Pinpoint the cell where the given text exists, returning its (x, y) midpoint coordinate. 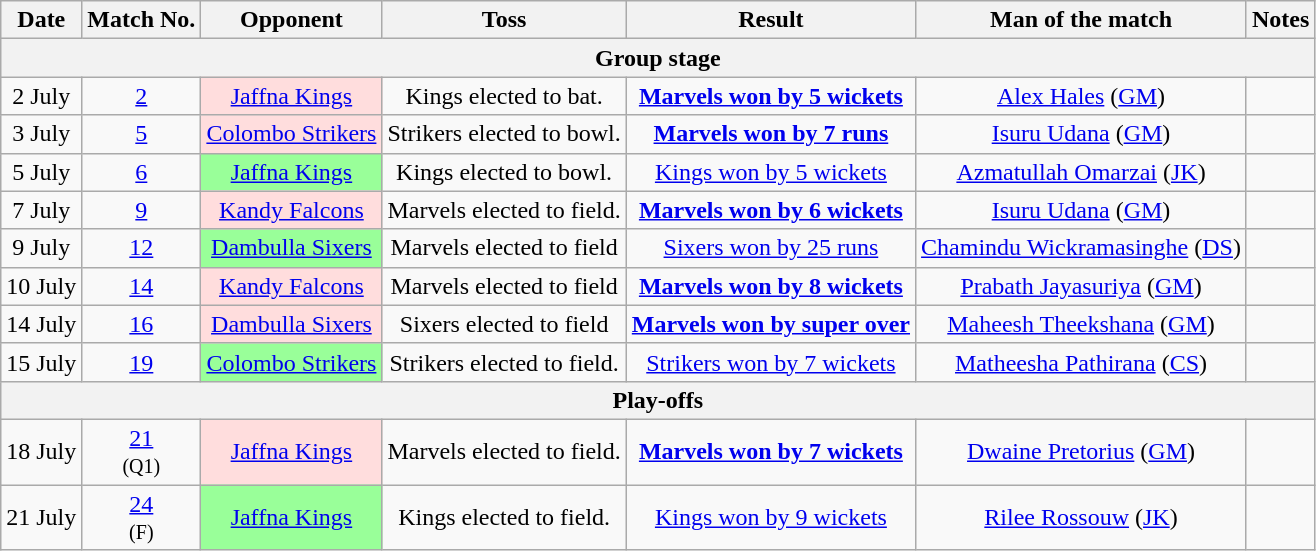
9 July (42, 248)
Strikers elected to bowl. (504, 134)
Kings won by 9 wickets (770, 516)
21 July (42, 516)
Matheesha Pathirana (CS) (1082, 362)
Kings elected to bat. (504, 96)
2 (142, 96)
10 July (42, 286)
Sixers won by 25 runs (770, 248)
7 July (42, 210)
5 (142, 134)
21 (Q1) (142, 452)
14 (142, 286)
Play-offs (658, 400)
15 July (42, 362)
Alex Hales (GM) (1082, 96)
Marvels won by 7 runs (770, 134)
Result (770, 20)
Man of the match (1082, 20)
Strikers elected to field. (504, 362)
Notes (1280, 20)
12 (142, 248)
Marvels won by 6 wickets (770, 210)
24 (F) (142, 516)
14 July (42, 324)
3 July (42, 134)
Match No. (142, 20)
Sixers elected to field (504, 324)
Rilee Rossouw (JK) (1082, 516)
16 (142, 324)
Date (42, 20)
Marvels won by super over (770, 324)
Strikers won by 7 wickets (770, 362)
19 (142, 362)
Opponent (292, 20)
5 July (42, 172)
Group stage (658, 58)
18 July (42, 452)
Marvels won by 7 wickets (770, 452)
Chamindu Wickramasinghe (DS) (1082, 248)
Toss (504, 20)
Marvels won by 5 wickets (770, 96)
Maheesh Theekshana (GM) (1082, 324)
Azmatullah Omarzai (JK) (1082, 172)
Prabath Jayasuriya (GM) (1082, 286)
Kings won by 5 wickets (770, 172)
Kings elected to bowl. (504, 172)
Dwaine Pretorius (GM) (1082, 452)
Marvels won by 8 wickets (770, 286)
6 (142, 172)
9 (142, 210)
Kings elected to field. (504, 516)
2 July (42, 96)
